Capture the cell that displays the provided text and extract its [X, Y] central coordinate. 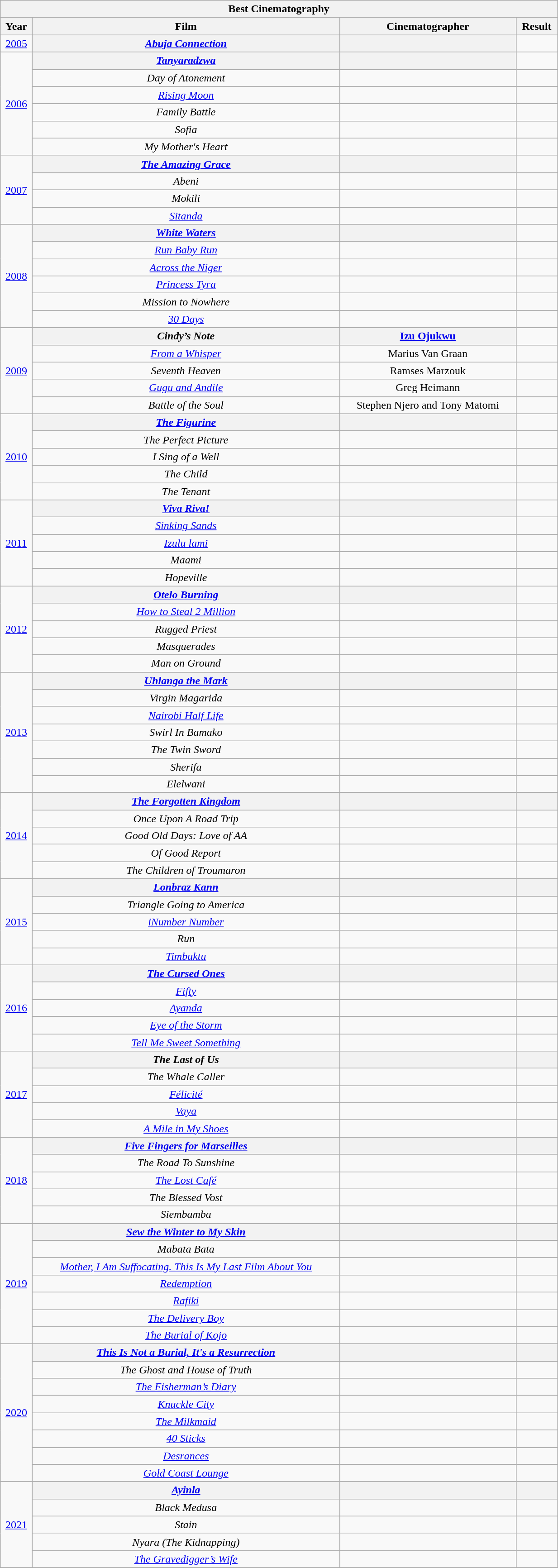
Mokili [186, 198]
Across the Niger [186, 267]
2013 [16, 732]
How to Steal 2 Million [186, 612]
Vaya [186, 1111]
This Is Not a Burial, It's a Resurrection [186, 1353]
2006 [16, 104]
2016 [16, 1008]
Izu Ojukwu [428, 336]
The Blessed Vost [186, 1197]
Timbuktu [186, 956]
The Road To Sunshine [186, 1163]
Eye of the Storm [186, 1025]
2011 [16, 543]
Once Upon A Road Trip [186, 819]
2014 [16, 836]
Knuckle City [186, 1404]
2009 [16, 371]
Sinking Sands [186, 526]
Elelwani [186, 784]
Virgin Magarida [186, 698]
Desrances [186, 1456]
Masquerades [186, 646]
Lonbraz Kann [186, 887]
Sherifa [186, 767]
Good Old Days: Love of AA [186, 836]
Sew the Winter to My Skin [186, 1232]
The Amazing Grace [186, 164]
2007 [16, 190]
2008 [16, 276]
The Fisherman’s Diary [186, 1387]
Mission to Nowhere [186, 302]
Mother, I Am Suffocating. This Is My Last Film About You [186, 1266]
Run [186, 939]
2018 [16, 1180]
The Lost Café [186, 1180]
A Mile in My Shoes [186, 1129]
Abeni [186, 181]
Battle of the Soul [186, 405]
The Child [186, 474]
2012 [16, 629]
Ramses Marzouk [428, 371]
Greg Heimann [428, 388]
Stain [186, 1525]
Izulu lami [186, 543]
Sitanda [186, 216]
Abuja Connection [186, 43]
Nyara (The Kidnapping) [186, 1542]
Tell Me Sweet Something [186, 1042]
Triangle Going to America [186, 905]
Viva Riva! [186, 509]
30 Days [186, 319]
Marius Van Graan [428, 353]
The Forgotten Kingdom [186, 801]
Fifty [186, 991]
Gugu and Andile [186, 388]
Otelo Burning [186, 595]
iNumber Number [186, 922]
Mabata Bata [186, 1249]
Maami [186, 560]
Year [16, 26]
I Sing of a Well [186, 457]
The Milkmaid [186, 1421]
Siembamba [186, 1215]
2005 [16, 43]
The Perfect Picture [186, 439]
Redemption [186, 1283]
Best Cinematography [279, 9]
2020 [16, 1413]
Result [537, 26]
Stephen Njero and Tony Matomi [428, 405]
The Whale Caller [186, 1077]
Gold Coast Lounge [186, 1473]
Nairobi Half Life [186, 715]
My Mother's Heart [186, 147]
Family Battle [186, 112]
2017 [16, 1094]
Rafiki [186, 1301]
Black Medusa [186, 1507]
Rugged Priest [186, 629]
2019 [16, 1283]
Film [186, 26]
The Last of Us [186, 1060]
Day of Atonement [186, 78]
The Tenant [186, 491]
The Twin Sword [186, 749]
The Figurine [186, 422]
Sofia [186, 129]
Hopeville [186, 577]
Man on Ground [186, 663]
Cinematographer [428, 26]
Run Baby Run [186, 250]
The Gravedigger’s Wife [186, 1559]
The Delivery Boy [186, 1318]
White Waters [186, 233]
Cindy’s Note [186, 336]
From a Whisper [186, 353]
Tanyaradzwa [186, 61]
Félicité [186, 1094]
Of Good Report [186, 853]
Swirl In Bamako [186, 732]
Uhlanga the Mark [186, 681]
Five Fingers for Marseilles [186, 1146]
The Cursed Ones [186, 973]
Ayanda [186, 1008]
The Ghost and House of Truth [186, 1370]
2010 [16, 457]
The Burial of Kojo [186, 1335]
2015 [16, 922]
The Children of Troumaron [186, 870]
Princess Tyra [186, 285]
2021 [16, 1525]
Rising Moon [186, 95]
Ayinla [186, 1490]
Seventh Heaven [186, 371]
40 Sticks [186, 1439]
